Extract the (x, y) coordinate from the center of the cell holding the provided text.  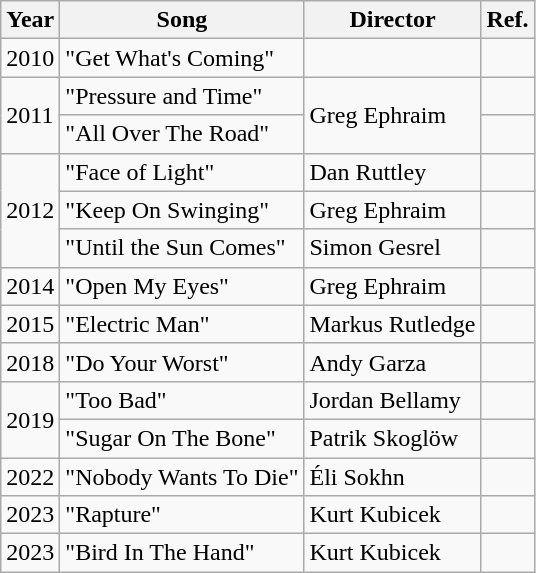
Director (392, 20)
"Nobody Wants To Die" (182, 477)
Simon Gesrel (392, 248)
2012 (30, 210)
Jordan Bellamy (392, 400)
"Electric Man" (182, 324)
2010 (30, 58)
"Until the Sun Comes" (182, 248)
"Get What's Coming" (182, 58)
Markus Rutledge (392, 324)
"All Over The Road" (182, 134)
"Sugar On The Bone" (182, 438)
"Bird In The Hand" (182, 553)
Andy Garza (392, 362)
Ref. (508, 20)
"Keep On Swinging" (182, 210)
"Do Your Worst" (182, 362)
2018 (30, 362)
2019 (30, 419)
Dan Ruttley (392, 172)
"Rapture" (182, 515)
"Face of Light" (182, 172)
2011 (30, 115)
2014 (30, 286)
"Open My Eyes" (182, 286)
Year (30, 20)
Patrik Skoglöw (392, 438)
2015 (30, 324)
Song (182, 20)
Éli Sokhn (392, 477)
"Pressure and Time" (182, 96)
"Too Bad" (182, 400)
2022 (30, 477)
